Pinpoint the cell where the given text exists, returning its [x, y] midpoint coordinate. 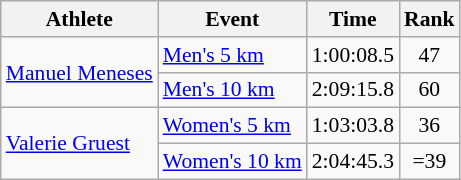
Time [353, 19]
1:00:08.5 [353, 55]
Women's 5 km [232, 126]
36 [430, 126]
Valerie Gruest [80, 144]
Women's 10 km [232, 162]
Event [232, 19]
60 [430, 90]
1:03:03.8 [353, 126]
Manuel Meneses [80, 72]
2:04:45.3 [353, 162]
Men's 5 km [232, 55]
=39 [430, 162]
47 [430, 55]
Rank [430, 19]
2:09:15.8 [353, 90]
Athlete [80, 19]
Men's 10 km [232, 90]
